Search for the cell housing the specified text and yield its (x, y) center coordinate. 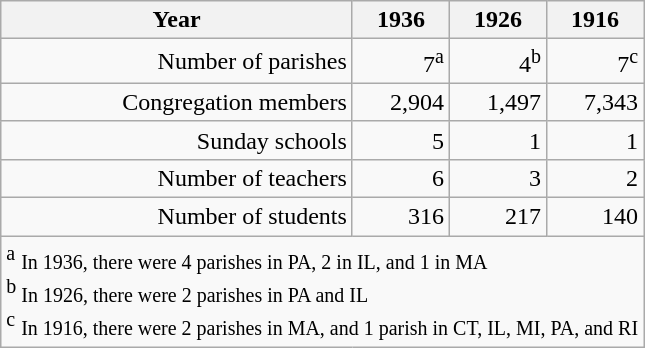
1,497 (498, 102)
140 (594, 217)
7a (400, 62)
1936 (400, 20)
7c (594, 62)
Number of students (177, 217)
1916 (594, 20)
217 (498, 217)
6 (400, 178)
Year (177, 20)
7,343 (594, 102)
5 (400, 140)
316 (400, 217)
Number of parishes (177, 62)
Number of teachers (177, 178)
2 (594, 178)
3 (498, 178)
Congregation members (177, 102)
2,904 (400, 102)
4b (498, 62)
1926 (498, 20)
Sunday schools (177, 140)
